Search for the cell housing the specified text and yield its [X, Y] center coordinate. 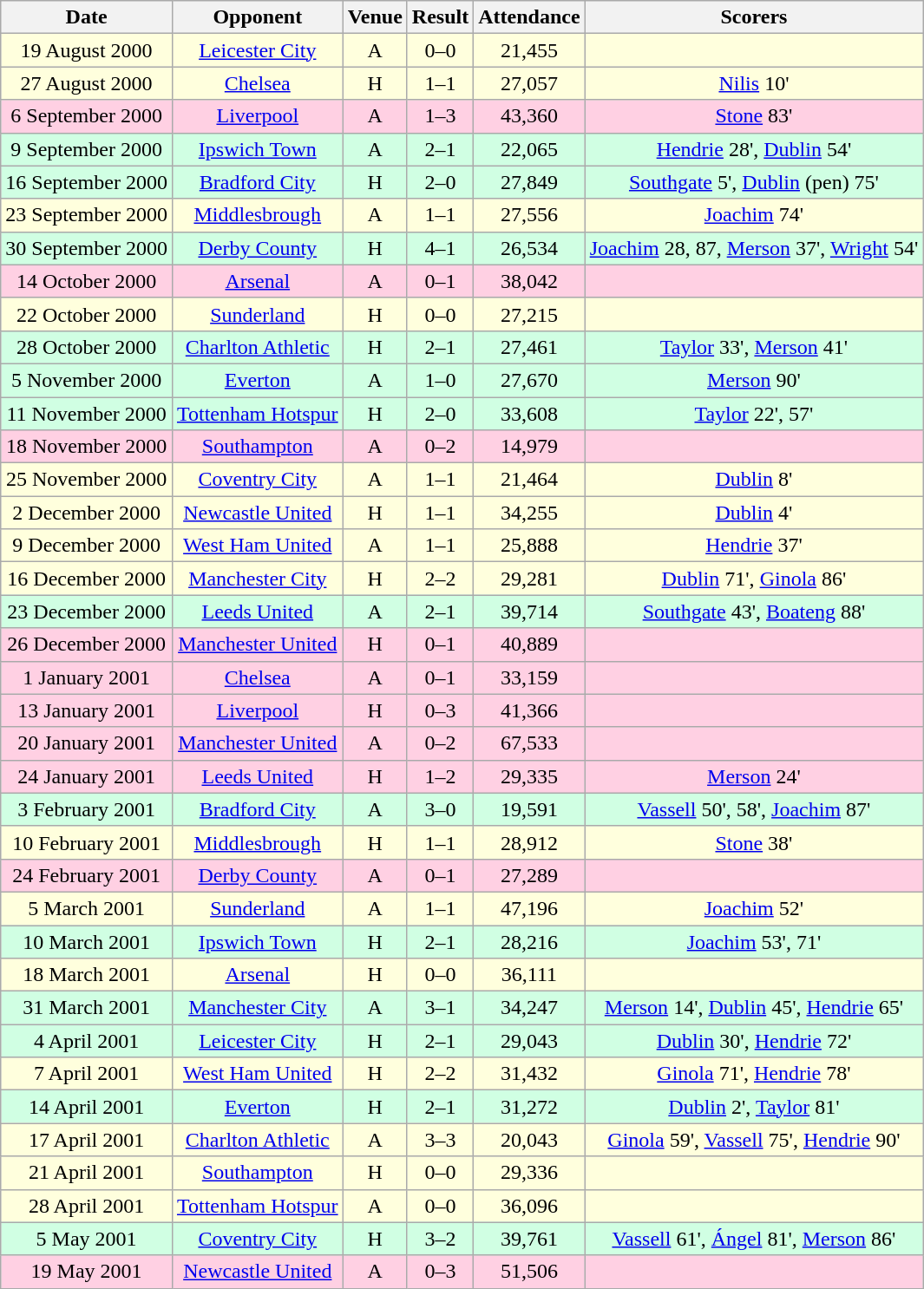
28,912 [529, 842]
1–3 [440, 116]
Ginola 59', Vassell 75', Hendrie 90' [754, 1140]
16 September 2000 [87, 182]
Dublin 2', Taylor 81' [754, 1107]
6 September 2000 [87, 116]
4 April 2001 [87, 1041]
26,534 [529, 248]
14,979 [529, 447]
20,043 [529, 1140]
38,042 [529, 281]
31,272 [529, 1107]
13 January 2001 [87, 710]
29,336 [529, 1173]
34,247 [529, 1008]
22,065 [529, 149]
21,464 [529, 480]
30 September 2000 [87, 248]
25,888 [529, 546]
9 September 2000 [87, 149]
Southgate 43', Boateng 88' [754, 612]
17 April 2001 [87, 1140]
Nilis 10' [754, 83]
27,215 [529, 314]
27,461 [529, 347]
26 December 2000 [87, 644]
67,533 [529, 743]
Venue [375, 17]
Attendance [529, 17]
Dublin 30', Hendrie 72' [754, 1041]
51,506 [529, 1272]
3–1 [440, 1008]
27,670 [529, 380]
Dublin 8' [754, 480]
33,159 [529, 677]
3 February 2001 [87, 809]
11 November 2000 [87, 414]
14 October 2000 [87, 281]
29,281 [529, 579]
25 November 2000 [87, 480]
22 October 2000 [87, 314]
19 May 2001 [87, 1272]
40,889 [529, 644]
5 May 2001 [87, 1239]
41,366 [529, 710]
28 April 2001 [87, 1206]
1–0 [440, 380]
Taylor 33', Merson 41' [754, 347]
14 April 2001 [87, 1107]
18 March 2001 [87, 975]
Stone 83' [754, 116]
Date [87, 17]
Stone 38' [754, 842]
Hendrie 37' [754, 546]
29,043 [529, 1041]
3–0 [440, 809]
5 March 2001 [87, 908]
3–3 [440, 1140]
47,196 [529, 908]
7 April 2001 [87, 1074]
28 October 2000 [87, 347]
23 December 2000 [87, 612]
Opponent [257, 17]
27 August 2000 [87, 83]
1 January 2001 [87, 677]
10 March 2001 [87, 941]
21 April 2001 [87, 1173]
4–1 [440, 248]
27,556 [529, 215]
Joachim 53', 71' [754, 941]
20 January 2001 [87, 743]
3–2 [440, 1239]
43,360 [529, 116]
18 November 2000 [87, 447]
Hendrie 28', Dublin 54' [754, 149]
Merson 24' [754, 776]
Joachim 74' [754, 215]
29,335 [529, 776]
16 December 2000 [87, 579]
Merson 90' [754, 380]
36,111 [529, 975]
Dublin 4' [754, 513]
1–2 [440, 776]
31,432 [529, 1074]
Joachim 52' [754, 908]
Scorers [754, 17]
24 February 2001 [87, 875]
33,608 [529, 414]
31 March 2001 [87, 1008]
Southgate 5', Dublin (pen) 75' [754, 182]
28,216 [529, 941]
10 February 2001 [87, 842]
Vassell 61', Ángel 81', Merson 86' [754, 1239]
23 September 2000 [87, 215]
9 December 2000 [87, 546]
27,057 [529, 83]
19,591 [529, 809]
21,455 [529, 50]
2 December 2000 [87, 513]
Taylor 22', 57' [754, 414]
19 August 2000 [87, 50]
Ginola 71', Hendrie 78' [754, 1074]
24 January 2001 [87, 776]
39,761 [529, 1239]
Joachim 28, 87, Merson 37', Wright 54' [754, 248]
Vassell 50', 58', Joachim 87' [754, 809]
36,096 [529, 1206]
27,849 [529, 182]
Dublin 71', Ginola 86' [754, 579]
Merson 14', Dublin 45', Hendrie 65' [754, 1008]
39,714 [529, 612]
Result [440, 17]
5 November 2000 [87, 380]
34,255 [529, 513]
27,289 [529, 875]
